Identify which cell holds the provided text, then report its [X, Y] central coordinate. 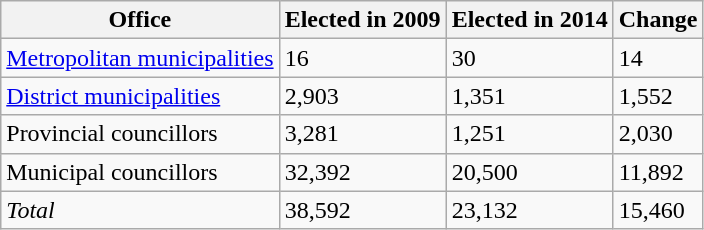
2,903 [362, 96]
Elected in 2009 [362, 20]
23,132 [530, 210]
16 [362, 58]
2,030 [658, 134]
Office [140, 20]
15,460 [658, 210]
38,592 [362, 210]
Elected in 2014 [530, 20]
32,392 [362, 172]
20,500 [530, 172]
Total [140, 210]
3,281 [362, 134]
1,251 [530, 134]
11,892 [658, 172]
Municipal councillors [140, 172]
30 [530, 58]
District municipalities [140, 96]
14 [658, 58]
Change [658, 20]
Provincial councillors [140, 134]
1,351 [530, 96]
1,552 [658, 96]
Metropolitan municipalities [140, 58]
